Output the (x, y) coordinate of the center of the cell containing the given text.  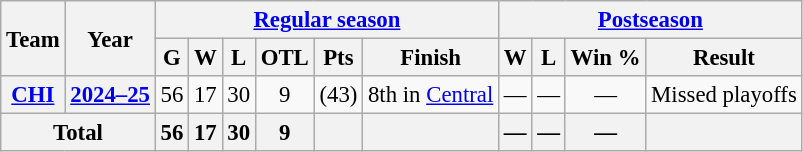
Finish (431, 58)
G (172, 58)
Postseason (651, 20)
Missed playoffs (724, 95)
Total (78, 133)
Win % (605, 58)
8th in Central (431, 95)
Team (33, 38)
(43) (338, 95)
Regular season (326, 20)
Pts (338, 58)
OTL (284, 58)
Result (724, 58)
2024–25 (110, 95)
CHI (33, 95)
Year (110, 38)
